Scan for the cell matching the given text and deliver its (x, y) coordinate at center. 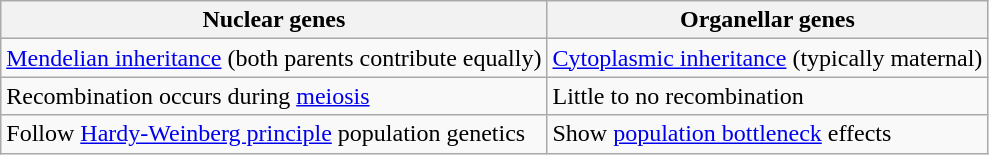
Show population bottleneck effects (768, 134)
Recombination occurs during meiosis (274, 96)
Nuclear genes (274, 20)
Cytoplasmic inheritance (typically maternal) (768, 58)
Mendelian inheritance (both parents contribute equally) (274, 58)
Follow Hardy-Weinberg principle population genetics (274, 134)
Organellar genes (768, 20)
Little to no recombination (768, 96)
